Capture the cell that displays the provided text and extract its (x, y) central coordinate. 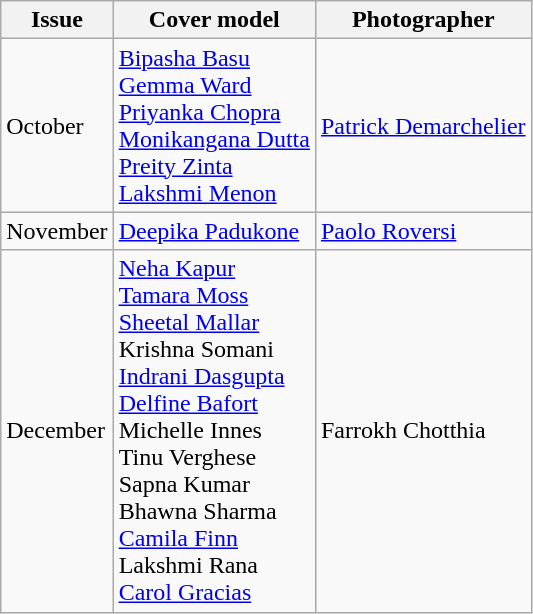
December (57, 431)
October (57, 126)
Photographer (423, 20)
Paolo Roversi (423, 231)
November (57, 231)
Farrokh Chotthia (423, 431)
Cover model (214, 20)
Bipasha BasuGemma WardPriyanka ChopraMonikangana DuttaPreity ZintaLakshmi Menon (214, 126)
Issue (57, 20)
Patrick Demarchelier (423, 126)
Deepika Padukone (214, 231)
